Detect which cell encompasses the target text, then output its [x, y] center coordinate. 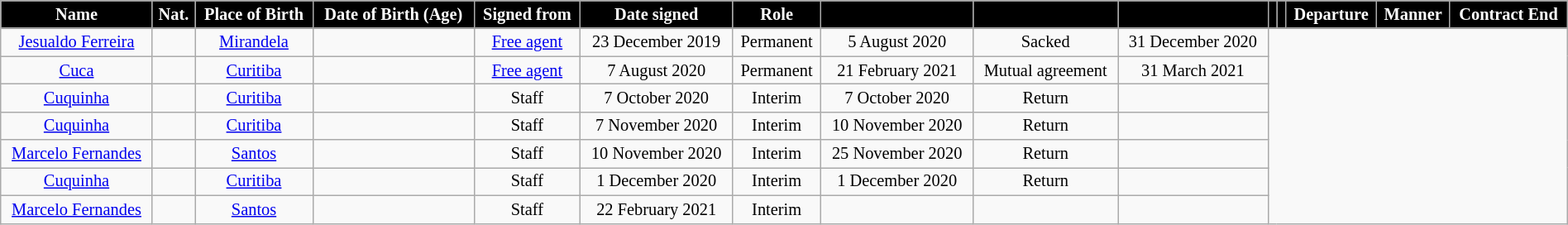
Sacked [1045, 42]
Date of Birth (Age) [394, 14]
Date signed [657, 14]
5 August 2020 [897, 42]
21 February 2021 [897, 70]
Mutual agreement [1045, 70]
Mirandela [255, 42]
Jesualdo Ferreira [77, 42]
Contract End [1508, 14]
Cuca [77, 70]
Place of Birth [255, 14]
7 August 2020 [657, 70]
Nat. [174, 14]
31 December 2020 [1193, 42]
23 December 2019 [657, 42]
31 March 2021 [1193, 70]
7 November 2020 [657, 126]
22 February 2021 [657, 209]
25 November 2020 [897, 154]
Departure [1331, 14]
Signed from [527, 14]
Role [777, 14]
Name [77, 14]
Manner [1413, 14]
